For the text-containing cell, return its midpoint in [x, y] coordinate format. 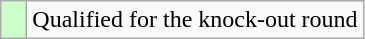
Qualified for the knock-out round [195, 20]
